Locate the cell with the specified text and output its (X, Y) center coordinate. 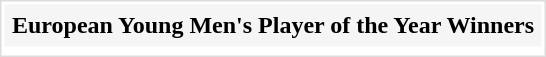
European Young Men's Player of the Year Winners (272, 25)
